Determine the (x, y) coordinate at the center of the cell enclosing the given text.  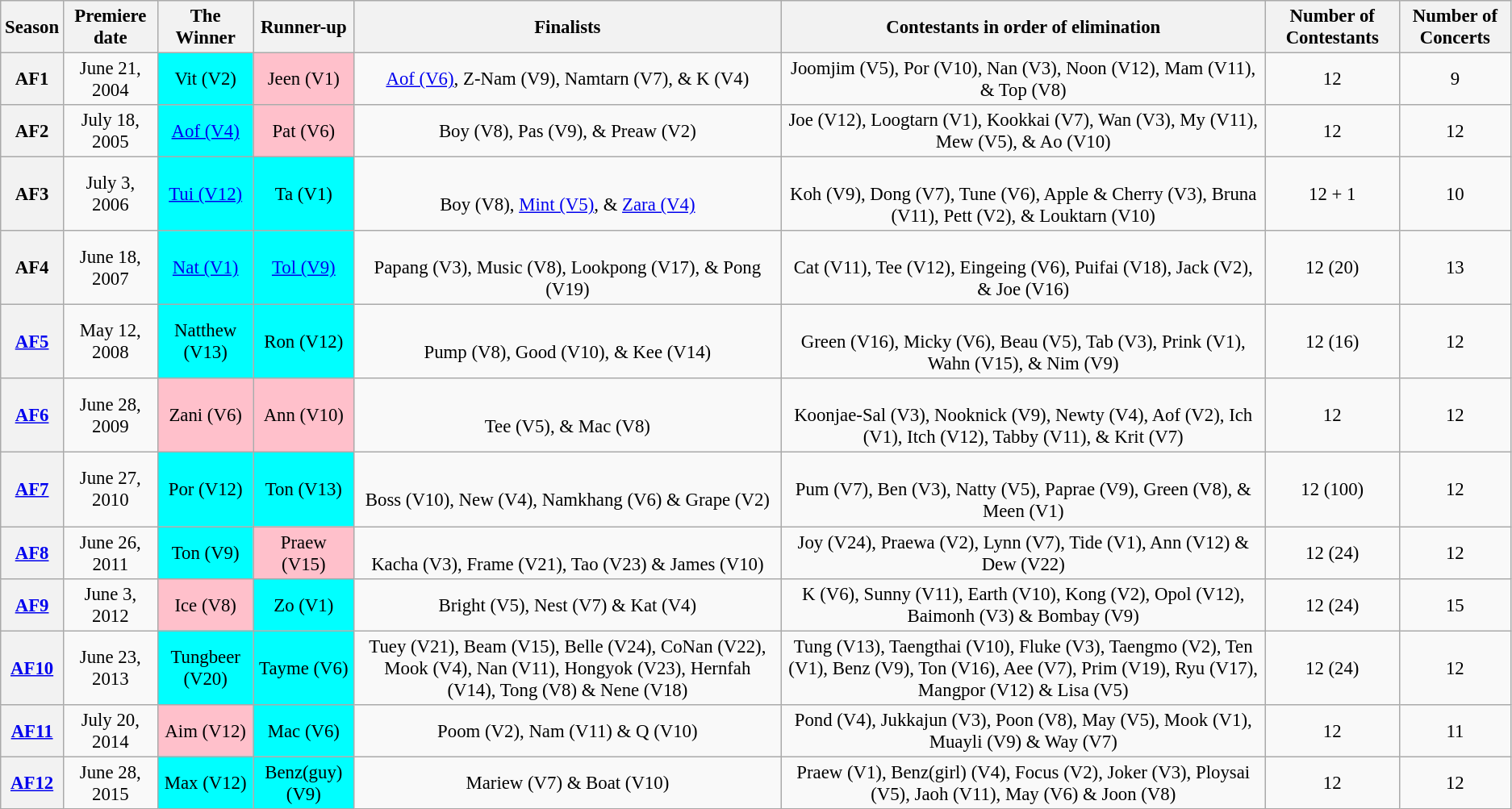
June 28, 2009 (110, 416)
15 (1455, 605)
12 + 1 (1332, 194)
Mariew (V7) & Boat (V10) (568, 782)
Bright (V5), Nest (V7) & Kat (V4) (568, 605)
May 12, 2008 (110, 342)
Ann (V10) (303, 416)
9 (1455, 79)
Season (32, 27)
Pat (V6) (303, 131)
Zo (V1) (303, 605)
June 26, 2011 (110, 553)
Mac (V6) (303, 731)
Koh (V9), Dong (V7), Tune (V6), Apple & Cherry (V3), Bruna (V11), Pett (V2), & Louktarn (V10) (1023, 194)
Ton (V9) (205, 553)
Tung (V13), Taengthai (V10), Fluke (V3), Taengmo (V2), Ten (V1), Benz (V9), Ton (V16), Aee (V7), Prim (V19), Ryu (V17), Mangpor (V12) & Lisa (V5) (1023, 668)
Praew (V1), Benz(girl) (V4), Focus (V2), Joker (V3), Ploysai (V5), Jaoh (V11), May (V6) & Joon (V8) (1023, 782)
Contestants in order of elimination (1023, 27)
Joy (V24), Praewa (V2), Lynn (V7), Tide (V1), Ann (V12) & Dew (V22) (1023, 553)
Joomjim (V5), Por (V10), Nan (V3), Noon (V12), Mam (V11), & Top (V8) (1023, 79)
Pump (V8), Good (V10), & Kee (V14) (568, 342)
June 28, 2015 (110, 782)
Number of Concerts (1455, 27)
12 (20) (1332, 268)
Tee (V5), & Mac (V8) (568, 416)
June 3, 2012 (110, 605)
AF1 (32, 79)
Pond (V4), Jukkajun (V3), Poon (V8), May (V5), Mook (V1), Muayli (V9) & Way (V7) (1023, 731)
10 (1455, 194)
Vit (V2) (205, 79)
AF5 (32, 342)
Natthew (V13) (205, 342)
Ice (V8) (205, 605)
Boss (V10), New (V4), Namkhang (V6) & Grape (V2) (568, 490)
Aof (V6), Z-Nam (V9), Namtarn (V7), & K (V4) (568, 79)
AF9 (32, 605)
Premiere date (110, 27)
Aof (V4) (205, 131)
AF6 (32, 416)
AF2 (32, 131)
Joe (V12), Loogtarn (V1), Kookkai (V7), Wan (V3), My (V11), Mew (V5), & Ao (V10) (1023, 131)
July 18, 2005 (110, 131)
Tuey (V21), Beam (V15), Belle (V24), CoNan (V22), Mook (V4), Nan (V11), Hongyok (V23), Hernfah (V14), Tong (V8) & Nene (V18) (568, 668)
July 3, 2006 (110, 194)
Nat (V1) (205, 268)
Aim (V12) (205, 731)
Number of Contestants (1332, 27)
Finalists (568, 27)
AF4 (32, 268)
Koonjae-Sal (V3), Nooknick (V9), Newty (V4), Aof (V2), Ich (V1), Itch (V12), Tabby (V11), & Krit (V7) (1023, 416)
AF8 (32, 553)
AF12 (32, 782)
AF10 (32, 668)
11 (1455, 731)
June 18, 2007 (110, 268)
Jeen (V1) (303, 79)
Kacha (V3), Frame (V21), Tao (V23) & James (V10) (568, 553)
12 (16) (1332, 342)
June 27, 2010 (110, 490)
Benz(guy) (V9) (303, 782)
Cat (V11), Tee (V12), Eingeing (V6), Puifai (V18), Jack (V2), & Joe (V16) (1023, 268)
July 20, 2014 (110, 731)
Ta (V1) (303, 194)
Boy (V8), Mint (V5), & Zara (V4) (568, 194)
Tui (V12) (205, 194)
12 (100) (1332, 490)
Ron (V12) (303, 342)
Tol (V9) (303, 268)
AF3 (32, 194)
Tungbeer (V20) (205, 668)
AF11 (32, 731)
June 23, 2013 (110, 668)
Pum (V7), Ben (V3), Natty (V5), Paprae (V9), Green (V8), & Meen (V1) (1023, 490)
Praew (V15) (303, 553)
13 (1455, 268)
Zani (V6) (205, 416)
The Winner (205, 27)
Boy (V8), Pas (V9), & Preaw (V2) (568, 131)
Ton (V13) (303, 490)
K (V6), Sunny (V11), Earth (V10), Kong (V2), Opol (V12), Baimonh (V3) & Bombay (V9) (1023, 605)
AF7 (32, 490)
Papang (V3), Music (V8), Lookpong (V17), & Pong (V19) (568, 268)
June 21, 2004 (110, 79)
Poom (V2), Nam (V11) & Q (V10) (568, 731)
Max (V12) (205, 782)
Runner-up (303, 27)
Por (V12) (205, 490)
Green (V16), Micky (V6), Beau (V5), Tab (V3), Prink (V1), Wahn (V15), & Nim (V9) (1023, 342)
Tayme (V6) (303, 668)
